Extract the [x, y] coordinate from the center of the cell holding the provided text.  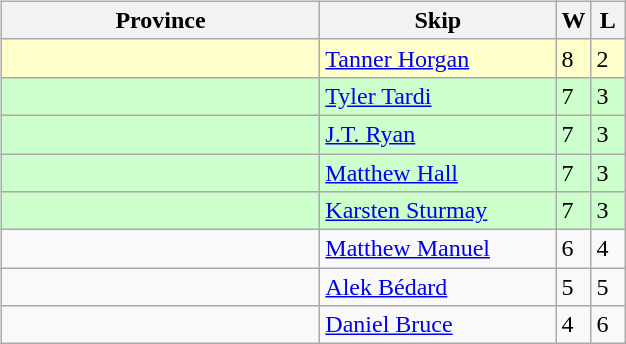
Tanner Horgan [438, 58]
L [608, 20]
2 [608, 58]
Skip [438, 20]
Karsten Sturmay [438, 211]
8 [574, 58]
Matthew Manuel [438, 249]
W [574, 20]
J.T. Ryan [438, 134]
Matthew Hall [438, 173]
Alek Bédard [438, 287]
Province [160, 20]
Daniel Bruce [438, 325]
Tyler Tardi [438, 96]
